Find where the given text appears and provide that cell's center as [x, y] coordinate. 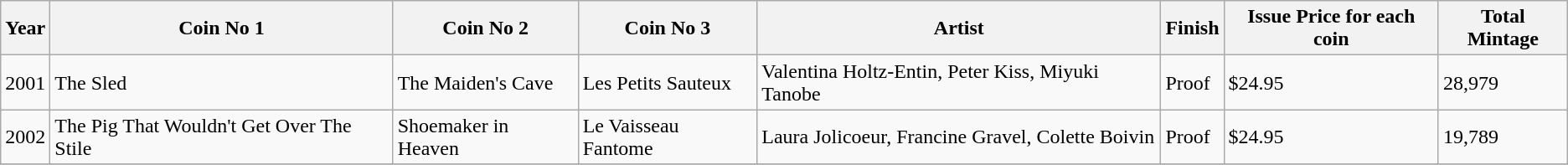
Coin No 3 [668, 28]
Coin No 1 [221, 28]
Le Vaisseau Fantome [668, 137]
2001 [25, 82]
19,789 [1503, 137]
Issue Price for each coin [1331, 28]
Artist [959, 28]
Coin No 2 [486, 28]
Finish [1193, 28]
Valentina Holtz-Entin, Peter Kiss, Miyuki Tanobe [959, 82]
The Pig That Wouldn't Get Over The Stile [221, 137]
Laura Jolicoeur, Francine Gravel, Colette Boivin [959, 137]
Les Petits Sauteux [668, 82]
The Maiden's Cave [486, 82]
28,979 [1503, 82]
Total Mintage [1503, 28]
The Sled [221, 82]
2002 [25, 137]
Year [25, 28]
Shoemaker in Heaven [486, 137]
